Return the (X, Y) coordinate for the center point of the cell that contains the specified text.  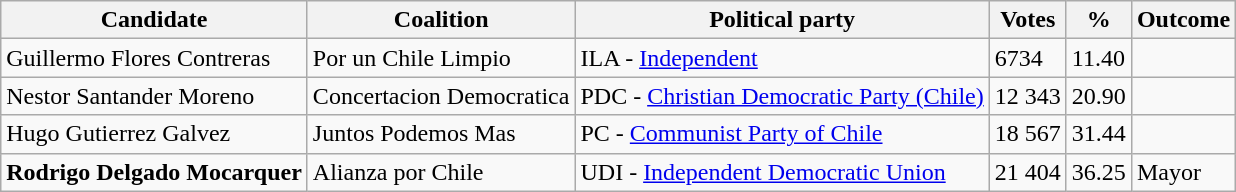
Rodrigo Delgado Mocarquer (154, 172)
31.44 (1098, 134)
PDC - Christian Democratic Party (Chile) (782, 96)
Alianza por Chile (441, 172)
Outcome (1183, 20)
ILA - Independent (782, 58)
Hugo Gutierrez Galvez (154, 134)
11.40 (1098, 58)
PC - Communist Party of Chile (782, 134)
Votes (1028, 20)
12 343 (1028, 96)
Concertacion Democratica (441, 96)
20.90 (1098, 96)
21 404 (1028, 172)
Por un Chile Limpio (441, 58)
Candidate (154, 20)
Coalition (441, 20)
Juntos Podemos Mas (441, 134)
Political party (782, 20)
Nestor Santander Moreno (154, 96)
Mayor (1183, 172)
6734 (1028, 58)
Guillermo Flores Contreras (154, 58)
% (1098, 20)
18 567 (1028, 134)
UDI - Independent Democratic Union (782, 172)
36.25 (1098, 172)
